Return the (x, y) coordinate for the center point of the cell that contains the specified text.  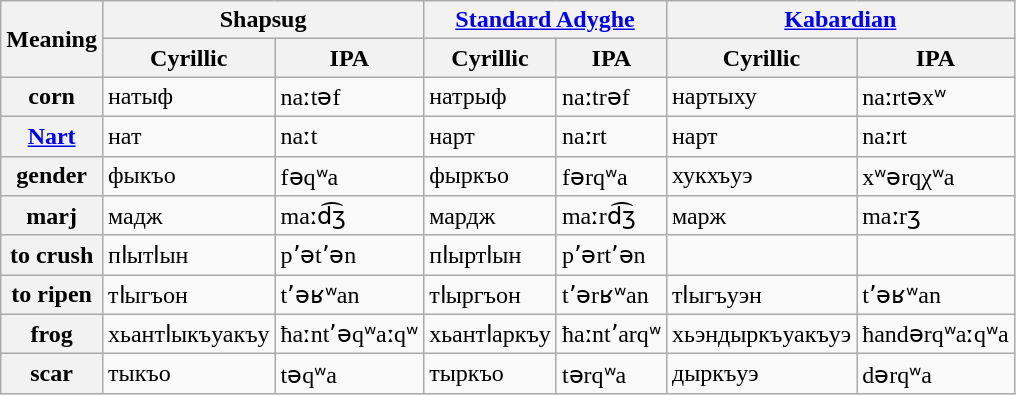
марж (761, 216)
дыркъуэ (761, 374)
фыркъо (490, 176)
tʼərʁʷan (611, 295)
naːtəf (350, 97)
təqʷa (350, 374)
тӏыгъон (188, 295)
тыкъо (188, 374)
пӏыртӏын (490, 255)
maːrʒ (936, 216)
corn (52, 97)
тӏыгъуэн (761, 295)
натрыф (490, 97)
тыркъо (490, 374)
мадж (188, 216)
maːd͡ʒ (350, 216)
ħandərqʷaːqʷa (936, 334)
нартыху (761, 97)
to crush (52, 255)
naːtrəf (611, 97)
хукхъуэ (761, 176)
хьэндыркъуакъуэ (761, 334)
scar (52, 374)
naːrtəxʷ (936, 97)
naːt (350, 136)
frog (52, 334)
тӏыргъон (490, 295)
Standard Adyghe (546, 20)
maːrd͡ʒ (611, 216)
fəqʷa (350, 176)
хьантӏыкъуакъу (188, 334)
Kabardian (840, 20)
fərqʷa (611, 176)
ħaːntʼəqʷaːqʷ (350, 334)
пӏытӏын (188, 255)
нат (188, 136)
ħaːntʼarqʷ (611, 334)
pʼətʼən (350, 255)
хьантӏаркъу (490, 334)
to ripen (52, 295)
фыкъо (188, 176)
Meaning (52, 39)
Nart (52, 136)
xʷərqχʷa (936, 176)
gender (52, 176)
pʼərtʼən (611, 255)
мардж (490, 216)
натыф (188, 97)
marj (52, 216)
tərqʷa (611, 374)
dərqʷa (936, 374)
Shapsug (262, 20)
